Return the (x, y) coordinate for the center point of the cell that contains the specified text.  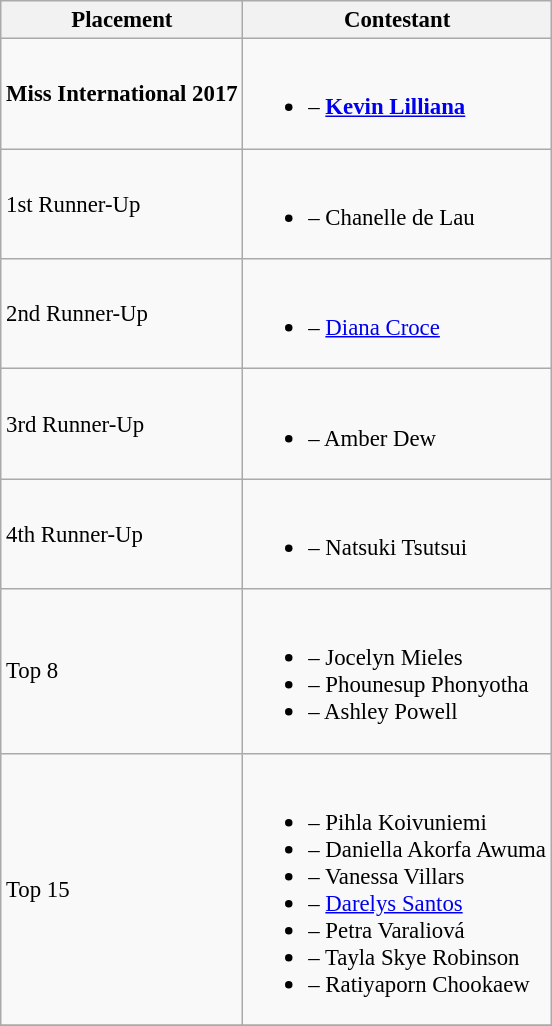
3rd Runner-Up (122, 424)
4th Runner-Up (122, 534)
Top 8 (122, 671)
– Natsuki Tsutsui (397, 534)
Placement (122, 20)
– Diana Croce (397, 314)
Contestant (397, 20)
– Chanelle de Lau (397, 204)
Miss International 2017 (122, 94)
Top 15 (122, 889)
2nd Runner-Up (122, 314)
– Pihla Koivuniemi – Daniella Akorfa Awuma – Vanessa Villars – Darelys Santos – Petra Varaliová – Tayla Skye Robinson – Ratiyaporn Chookaew (397, 889)
– Amber Dew (397, 424)
– Jocelyn Mieles – Phounesup Phonyotha – Ashley Powell (397, 671)
1st Runner-Up (122, 204)
– Kevin Lilliana (397, 94)
